Capture the cell that displays the provided text and extract its [X, Y] central coordinate. 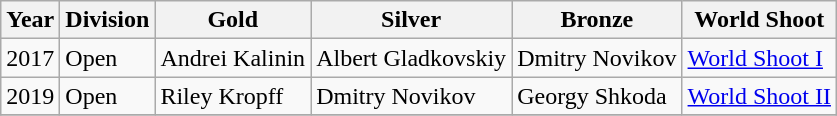
World Shoot [759, 20]
Silver [412, 20]
World Shoot II [759, 96]
Year [30, 20]
Gold [233, 20]
Bronze [597, 20]
Andrei Kalinin [233, 58]
2019 [30, 96]
World Shoot I [759, 58]
Albert Gladkovskiy [412, 58]
Riley Kropff [233, 96]
Georgy Shkoda [597, 96]
Division [108, 20]
2017 [30, 58]
